Extract the [x, y] coordinate from the center of the cell holding the provided text.  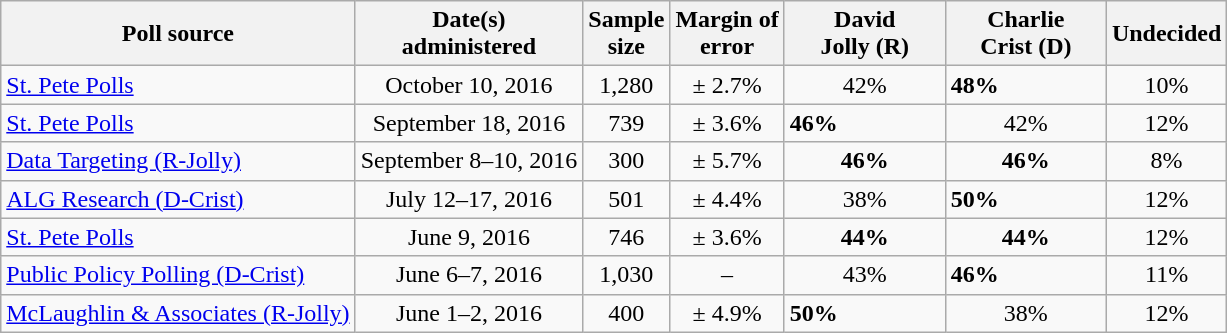
Samplesize [626, 34]
September 18, 2016 [469, 123]
11% [1166, 275]
± 2.7% [727, 85]
1,280 [626, 85]
CharlieCrist (D) [1026, 34]
Margin oferror [727, 34]
McLaughlin & Associates (R-Jolly) [178, 313]
– [727, 275]
June 9, 2016 [469, 237]
October 10, 2016 [469, 85]
ALG Research (D-Crist) [178, 199]
Data Targeting (R-Jolly) [178, 161]
501 [626, 199]
739 [626, 123]
± 4.4% [727, 199]
48% [1026, 85]
10% [1166, 85]
June 1–2, 2016 [469, 313]
400 [626, 313]
8% [1166, 161]
1,030 [626, 275]
300 [626, 161]
43% [864, 275]
Poll source [178, 34]
Undecided [1166, 34]
DavidJolly (R) [864, 34]
± 5.7% [727, 161]
± 4.9% [727, 313]
Public Policy Polling (D-Crist) [178, 275]
July 12–17, 2016 [469, 199]
June 6–7, 2016 [469, 275]
September 8–10, 2016 [469, 161]
Date(s)administered [469, 34]
746 [626, 237]
